Output the [X, Y] coordinate of the center of the cell containing the given text.  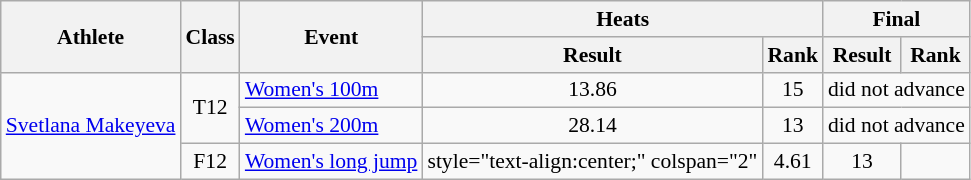
4.61 [792, 162]
13.86 [592, 90]
T12 [210, 108]
15 [792, 90]
Event [332, 36]
Women's long jump [332, 162]
Class [210, 36]
Heats [622, 19]
Final [896, 19]
Athlete [91, 36]
Women's 100m [332, 90]
style="text-align:center;" colspan="2" [592, 162]
Svetlana Makeyeva [91, 126]
Women's 200m [332, 126]
28.14 [592, 126]
F12 [210, 162]
